Output the (X, Y) coordinate of the center of the cell containing the given text.  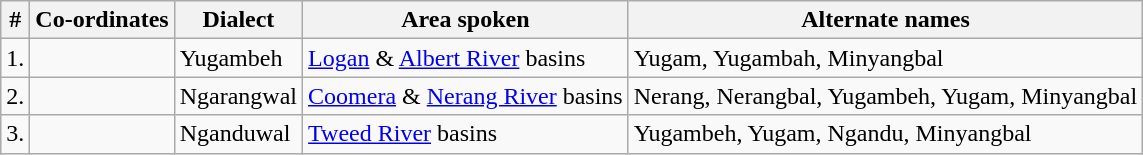
Dialect (238, 20)
Logan & Albert River basins (466, 58)
Coomera & Nerang River basins (466, 96)
Area spoken (466, 20)
Alternate names (885, 20)
Tweed River basins (466, 134)
Yugam, Yugambah, Minyangbal (885, 58)
# (16, 20)
Yugambeh, Yugam, Ngandu, Minyangbal (885, 134)
2. (16, 96)
Nganduwal (238, 134)
3. (16, 134)
Ngarangwal (238, 96)
Co-ordinates (102, 20)
Nerang, Nerangbal, Yugambeh, Yugam, Minyangbal (885, 96)
1. (16, 58)
Yugambeh (238, 58)
